Detect which cell encompasses the target text, then output its (x, y) center coordinate. 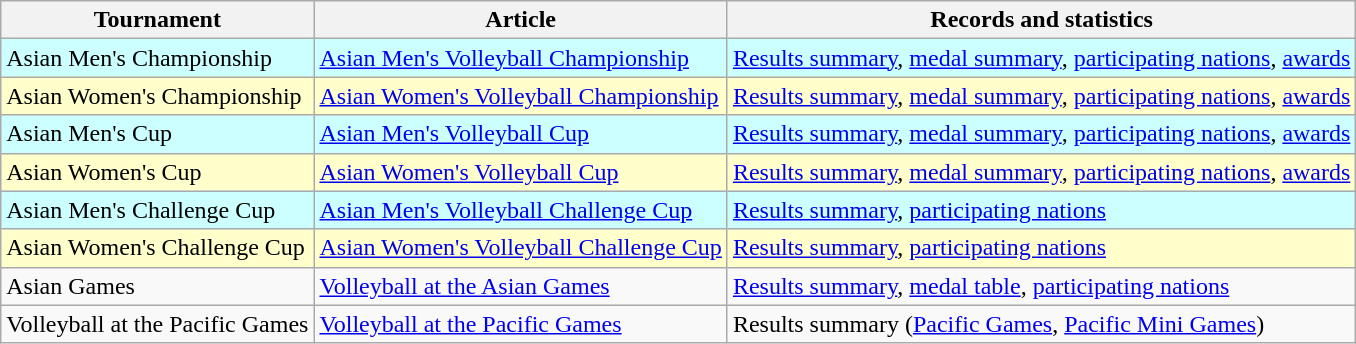
Asian Men's Volleyball Cup (520, 134)
Asian Women's Volleyball Challenge Cup (520, 248)
Asian Women's Cup (158, 172)
Asian Men's Volleyball Challenge Cup (520, 210)
Results summary, medal table, participating nations (1041, 286)
Records and statistics (1041, 20)
Asian Men's Volleyball Championship (520, 58)
Asian Men's Championship (158, 58)
Asian Women's Volleyball Championship (520, 96)
Article (520, 20)
Asian Men's Challenge Cup (158, 210)
Asian Games (158, 286)
Volleyball at the Asian Games (520, 286)
Results summary (Pacific Games, Pacific Mini Games) (1041, 324)
Asian Men's Cup (158, 134)
Asian Women's Challenge Cup (158, 248)
Asian Women's Volleyball Cup (520, 172)
Tournament (158, 20)
Asian Women's Championship (158, 96)
